Scan for the cell matching the given text and deliver its [X, Y] coordinate at center. 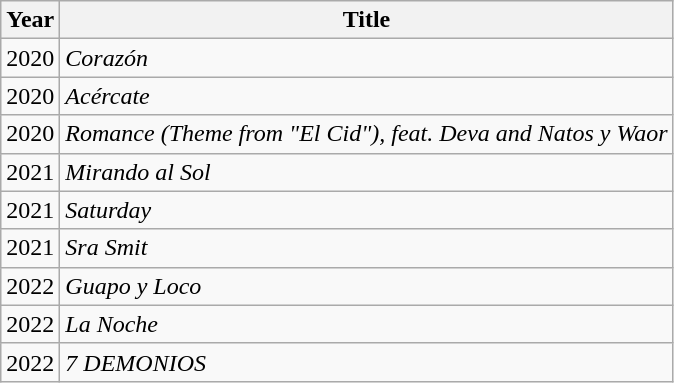
Mirando al Sol [366, 172]
Sra Smit [366, 248]
7 DEMONIOS [366, 362]
Acércate [366, 96]
Saturday [366, 210]
Guapo y Loco [366, 286]
Year [30, 20]
Corazón [366, 58]
La Noche [366, 324]
Title [366, 20]
Romance (Theme from "El Cid"), feat. Deva and Natos y Waor [366, 134]
